Extract the (X, Y) coordinate from the center of the cell holding the provided text.  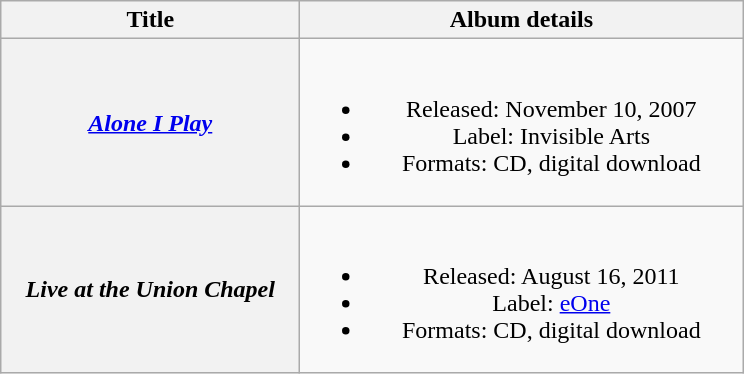
Live at the Union Chapel (150, 290)
Released: November 10, 2007Label: Invisible ArtsFormats: CD, digital download (522, 122)
Released: August 16, 2011Label: eOneFormats: CD, digital download (522, 290)
Album details (522, 20)
Title (150, 20)
Alone I Play (150, 122)
